Return the [x, y] coordinate for the center point of the cell that contains the specified text.  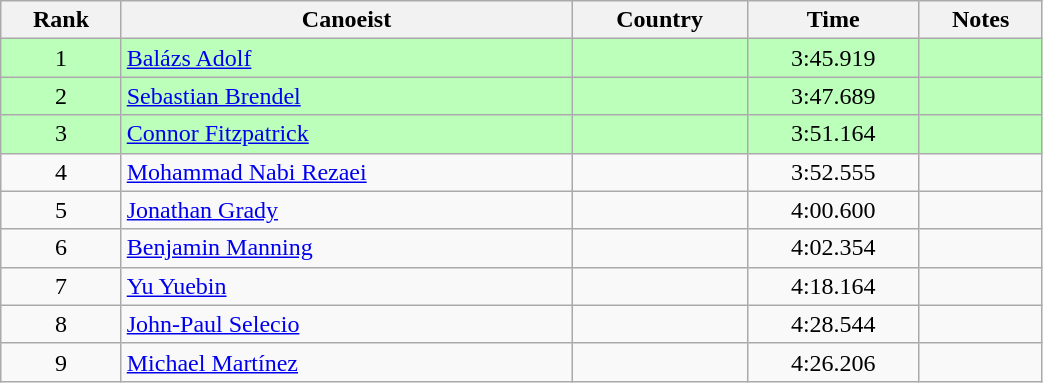
3:45.919 [833, 58]
John-Paul Selecio [346, 324]
3:47.689 [833, 96]
Rank [61, 20]
3:52.555 [833, 172]
Country [660, 20]
Yu Yuebin [346, 286]
2 [61, 96]
3 [61, 134]
1 [61, 58]
8 [61, 324]
6 [61, 248]
4:28.544 [833, 324]
Sebastian Brendel [346, 96]
Notes [980, 20]
4:26.206 [833, 362]
4 [61, 172]
4:18.164 [833, 286]
4:02.354 [833, 248]
7 [61, 286]
Connor Fitzpatrick [346, 134]
4:00.600 [833, 210]
Benjamin Manning [346, 248]
3:51.164 [833, 134]
Canoeist [346, 20]
Jonathan Grady [346, 210]
Time [833, 20]
Mohammad Nabi Rezaei [346, 172]
Balázs Adolf [346, 58]
9 [61, 362]
5 [61, 210]
Michael Martínez [346, 362]
